Detect which cell encompasses the target text, then output its (x, y) center coordinate. 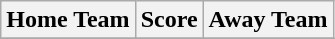
Score (169, 20)
Home Team (68, 20)
Away Team (268, 20)
